From the cell containing the given text, extract its center point as (x, y) coordinate. 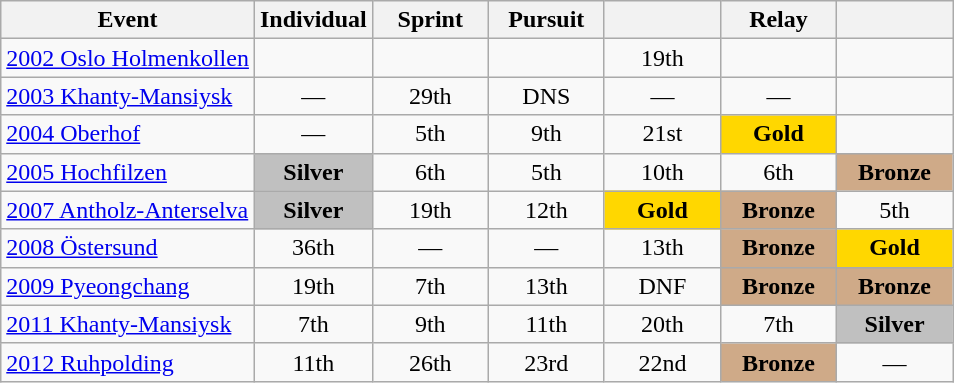
2003 Khanty-Mansiysk (128, 96)
12th (546, 210)
23rd (546, 362)
2004 Oberhof (128, 134)
Individual (313, 20)
2009 Pyeongchang (128, 286)
2005 Hochfilzen (128, 172)
Pursuit (546, 20)
36th (313, 248)
2002 Oslo Holmenkollen (128, 58)
20th (662, 324)
Event (128, 20)
2012 Ruhpolding (128, 362)
29th (430, 96)
Relay (778, 20)
DNS (546, 96)
2008 Östersund (128, 248)
22nd (662, 362)
Sprint (430, 20)
2011 Khanty-Mansiysk (128, 324)
DNF (662, 286)
21st (662, 134)
10th (662, 172)
26th (430, 362)
2007 Antholz-Anterselva (128, 210)
